Find where the given text appears and provide that cell's center as (x, y) coordinate. 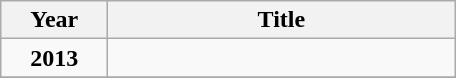
Title (282, 20)
Year (54, 20)
2013 (54, 58)
